Scan for the cell matching the given text and deliver its [X, Y] coordinate at center. 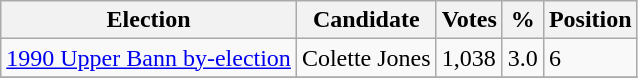
Candidate [366, 20]
Election [149, 20]
Position [590, 20]
Colette Jones [366, 58]
% [522, 20]
1,038 [469, 58]
1990 Upper Bann by-election [149, 58]
Votes [469, 20]
3.0 [522, 58]
6 [590, 58]
